For the text-containing cell, return its midpoint in [X, Y] coordinate format. 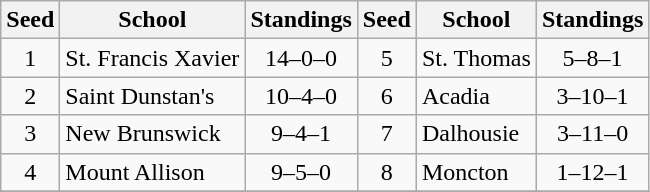
8 [386, 172]
4 [30, 172]
7 [386, 134]
14–0–0 [301, 58]
St. Thomas [476, 58]
Dalhousie [476, 134]
Acadia [476, 96]
3 [30, 134]
9–5–0 [301, 172]
3–10–1 [592, 96]
New Brunswick [152, 134]
St. Francis Xavier [152, 58]
Mount Allison [152, 172]
9–4–1 [301, 134]
5 [386, 58]
1 [30, 58]
Saint Dunstan's [152, 96]
1–12–1 [592, 172]
Moncton [476, 172]
5–8–1 [592, 58]
2 [30, 96]
6 [386, 96]
10–4–0 [301, 96]
3–11–0 [592, 134]
